Return [X, Y] of the center of cell containing provided text 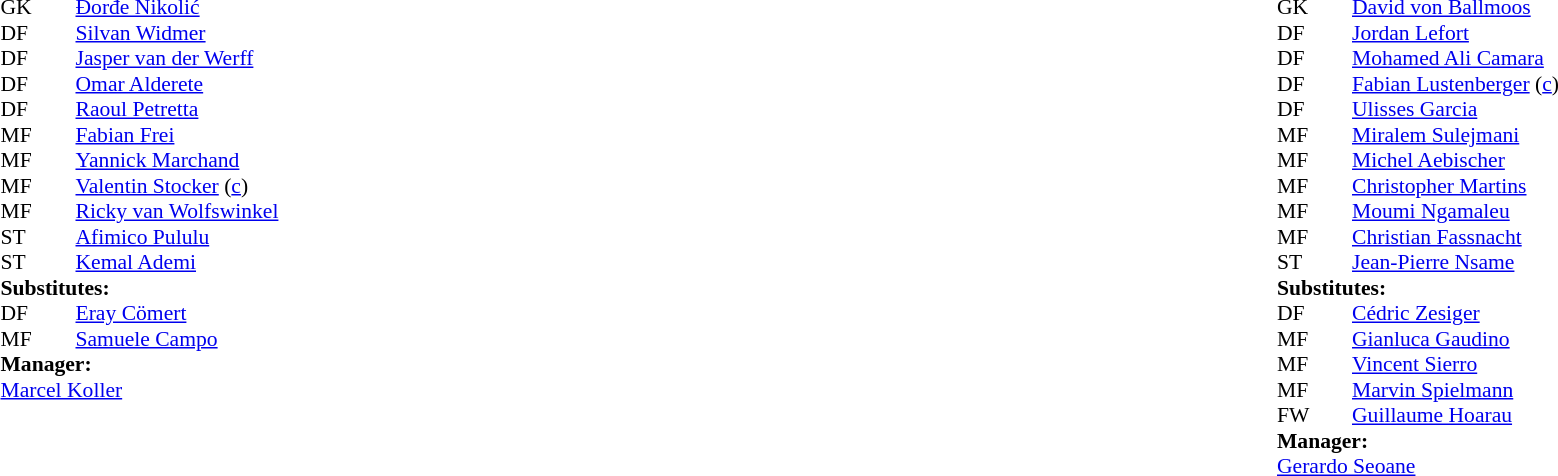
Fabian Frei [178, 135]
Marcel Koller [139, 390]
Afimico Pululu [178, 237]
Samuele Campo [178, 339]
Ricky van Wolfswinkel [178, 211]
Eray Cömert [178, 313]
Raoul Petretta [178, 109]
Jasper van der Werff [178, 59]
FW [1296, 415]
Yannick Marchand [178, 161]
Kemal Ademi [178, 263]
Omar Alderete [178, 84]
Valentin Stocker (c) [178, 186]
Substitutes: [139, 288]
Silvan Widmer [178, 33]
Manager: [139, 365]
